For the text-containing cell, return its midpoint in [X, Y] coordinate format. 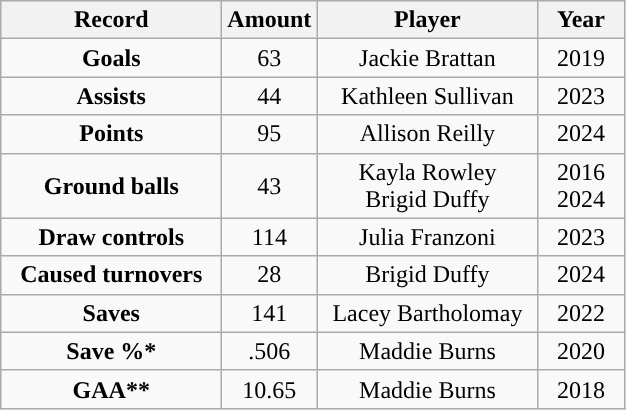
2022 [581, 313]
10.65 [270, 389]
Allison Reilly [428, 134]
Caused turnovers [112, 275]
Lacey Bartholomay [428, 313]
Jackie Brattan [428, 58]
.506 [270, 351]
Draw controls [112, 237]
114 [270, 237]
141 [270, 313]
2019 [581, 58]
Julia Franzoni [428, 237]
Kathleen Sullivan [428, 96]
Year [581, 20]
Saves [112, 313]
Brigid Duffy [428, 275]
44 [270, 96]
Player [428, 20]
Record [112, 20]
Amount [270, 20]
GAA** [112, 389]
43 [270, 186]
63 [270, 58]
Save %* [112, 351]
2020 [581, 351]
20162024 [581, 186]
2018 [581, 389]
28 [270, 275]
Ground balls [112, 186]
Kayla RowleyBrigid Duffy [428, 186]
95 [270, 134]
Points [112, 134]
Goals [112, 58]
Assists [112, 96]
